Pinpoint the cell where the given text exists, returning its [x, y] midpoint coordinate. 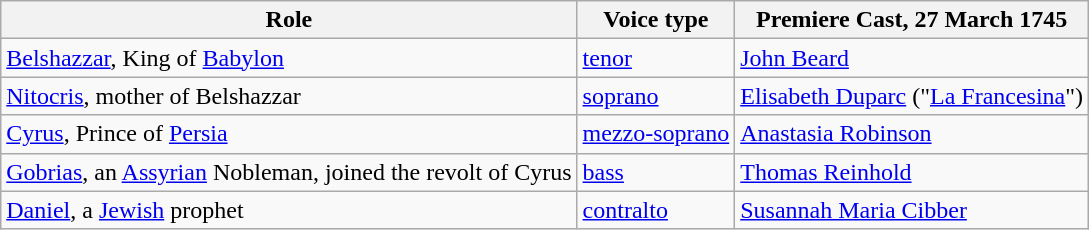
mezzo-soprano [656, 134]
Anastasia Robinson [912, 134]
Voice type [656, 20]
contralto [656, 210]
Nitocris, mother of Belshazzar [289, 96]
Daniel, a Jewish prophet [289, 210]
Cyrus, Prince of Persia [289, 134]
Susannah Maria Cibber [912, 210]
soprano [656, 96]
Elisabeth Duparc ("La Francesina") [912, 96]
tenor [656, 58]
Role [289, 20]
Premiere Cast, 27 March 1745 [912, 20]
bass [656, 172]
John Beard [912, 58]
Gobrias, an Assyrian Nobleman, joined the revolt of Cyrus [289, 172]
Thomas Reinhold [912, 172]
Belshazzar, King of Babylon [289, 58]
